Determine the [X, Y] coordinate at the center of the cell enclosing the given text.  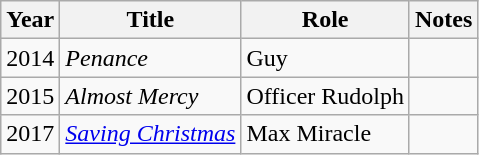
Title [150, 20]
Saving Christmas [150, 134]
Role [326, 20]
Almost Mercy [150, 96]
Max Miracle [326, 134]
Guy [326, 58]
2015 [30, 96]
2014 [30, 58]
Penance [150, 58]
2017 [30, 134]
Notes [443, 20]
Officer Rudolph [326, 96]
Year [30, 20]
